Capture the cell that displays the provided text and extract its [x, y] central coordinate. 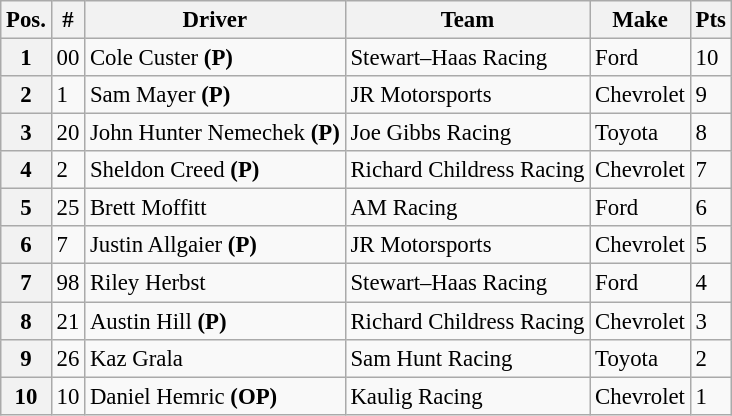
Driver [216, 20]
Justin Allgaier (P) [216, 245]
00 [68, 58]
Kaz Grala [216, 358]
Sam Hunt Racing [468, 358]
Pos. [26, 20]
Joe Gibbs Racing [468, 133]
Pts [710, 20]
Kaulig Racing [468, 396]
Brett Moffitt [216, 208]
98 [68, 283]
25 [68, 208]
# [68, 20]
26 [68, 358]
21 [68, 321]
Daniel Hemric (OP) [216, 396]
Riley Herbst [216, 283]
Cole Custer (P) [216, 58]
20 [68, 133]
Team [468, 20]
AM Racing [468, 208]
Sheldon Creed (P) [216, 170]
Make [640, 20]
John Hunter Nemechek (P) [216, 133]
Sam Mayer (P) [216, 95]
Austin Hill (P) [216, 321]
